Search for the cell housing the specified text and yield its (X, Y) center coordinate. 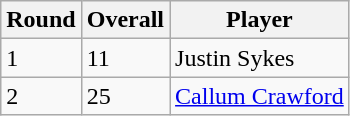
Justin Sykes (260, 58)
Round (41, 20)
25 (125, 96)
Player (260, 20)
2 (41, 96)
1 (41, 58)
Callum Crawford (260, 96)
11 (125, 58)
Overall (125, 20)
